Extract the [x, y] coordinate from the center of the cell holding the provided text.  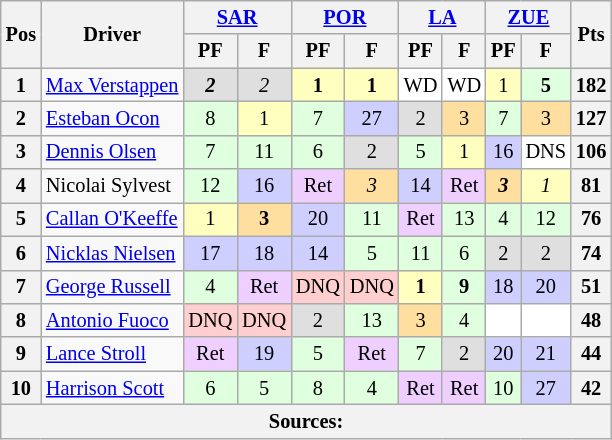
SAR [237, 17]
182 [591, 85]
127 [591, 118]
48 [591, 320]
Callan O'Keeffe [112, 219]
76 [591, 219]
17 [210, 253]
Pos [21, 34]
21 [546, 354]
81 [591, 186]
51 [591, 287]
44 [591, 354]
Pts [591, 34]
Nicolai Sylvest [112, 186]
DNS [546, 152]
74 [591, 253]
Harrison Scott [112, 388]
Max Verstappen [112, 85]
George Russell [112, 287]
106 [591, 152]
Antonio Fuoco [112, 320]
Esteban Ocon [112, 118]
Driver [112, 34]
Dennis Olsen [112, 152]
Lance Stroll [112, 354]
Nicklas Nielsen [112, 253]
POR [345, 17]
19 [264, 354]
42 [591, 388]
LA [442, 17]
ZUE [528, 17]
Sources: [306, 421]
